Return [x, y] of the center of cell containing provided text 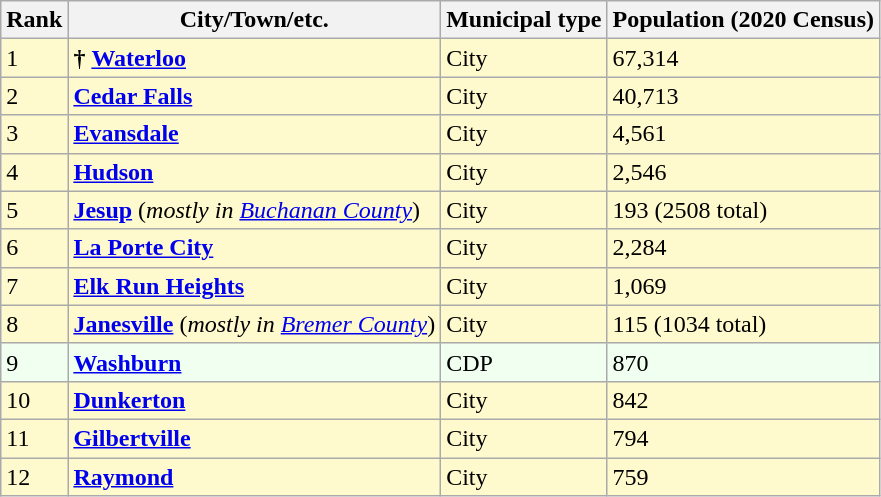
9 [34, 362]
5 [34, 210]
Rank [34, 20]
City/Town/etc. [254, 20]
67,314 [743, 58]
Jesup (mostly in Buchanan County) [254, 210]
8 [34, 324]
CDP [524, 362]
759 [743, 477]
4 [34, 172]
4,561 [743, 134]
2,546 [743, 172]
10 [34, 400]
Raymond [254, 477]
Elk Run Heights [254, 286]
Janesville (mostly in Bremer County) [254, 324]
193 (2508 total) [743, 210]
794 [743, 438]
Gilbertville [254, 438]
1 [34, 58]
2,284 [743, 248]
Dunkerton [254, 400]
40,713 [743, 96]
La Porte City [254, 248]
7 [34, 286]
115 (1034 total) [743, 324]
Hudson [254, 172]
3 [34, 134]
11 [34, 438]
1,069 [743, 286]
Population (2020 Census) [743, 20]
Evansdale [254, 134]
870 [743, 362]
6 [34, 248]
Municipal type [524, 20]
842 [743, 400]
12 [34, 477]
† Waterloo [254, 58]
Washburn [254, 362]
Cedar Falls [254, 96]
2 [34, 96]
